Determine the [X, Y] coordinate at the center of the cell enclosing the given text.  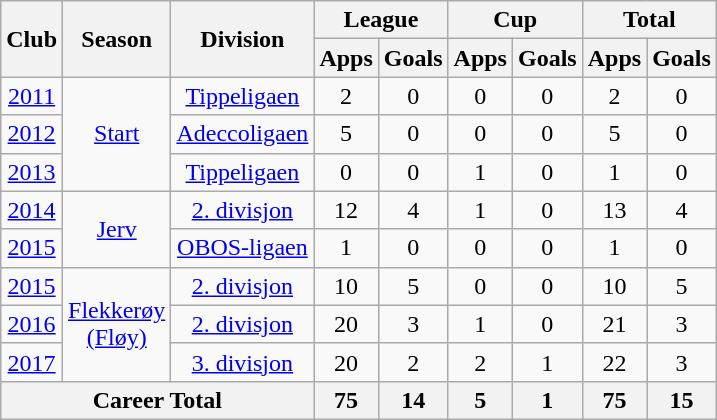
15 [682, 400]
14 [413, 400]
2016 [32, 324]
Season [117, 39]
Adeccoligaen [242, 134]
2012 [32, 134]
Start [117, 134]
3. divisjon [242, 362]
12 [346, 210]
22 [614, 362]
OBOS-ligaen [242, 248]
21 [614, 324]
2017 [32, 362]
13 [614, 210]
Career Total [158, 400]
Flekkerøy(Fløy) [117, 324]
Total [649, 20]
Cup [515, 20]
2014 [32, 210]
Jerv [117, 229]
League [381, 20]
2013 [32, 172]
Division [242, 39]
Club [32, 39]
2011 [32, 96]
